Determine the [x, y] coordinate at the center of the cell enclosing the given text.  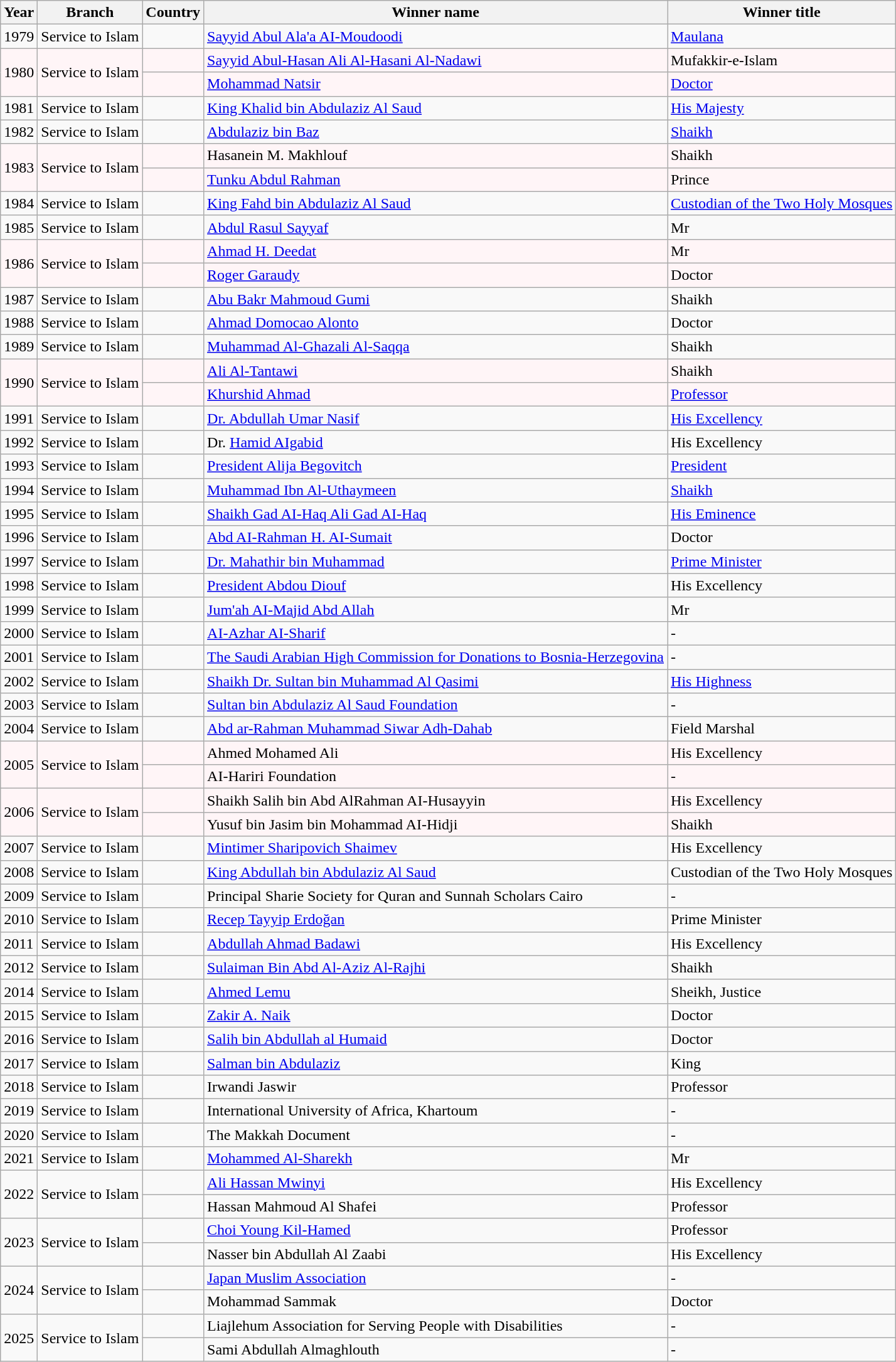
Winner title [782, 13]
2003 [19, 705]
Sheikh, Justice [782, 991]
Shaikh Gad AI-Haq Ali Gad AI-Haq [435, 514]
Muhammad Ibn Al-Uthaymeen [435, 490]
2012 [19, 967]
1980 [19, 72]
2002 [19, 681]
Ahmad Domocao Alonto [435, 323]
Khurshid Ahmad [435, 395]
Sayyid Abul-Hasan Ali Al-Hasani Al-Nadawi [435, 60]
1990 [19, 383]
1992 [19, 442]
His Highness [782, 681]
1987 [19, 299]
Nasser bin Abdullah Al Zaabi [435, 1254]
The Makkah Document [435, 1135]
2001 [19, 657]
Mohammad Sammak [435, 1302]
Sulaiman Bin Abd Al-Aziz Al-Rajhi [435, 967]
Mohammad Natsir [435, 84]
Principal Sharie Society for Quran and Sunnah Scholars Cairo [435, 896]
His Majesty [782, 108]
1981 [19, 108]
Winner name [435, 13]
1991 [19, 418]
2021 [19, 1159]
Mohammed Al-Sharekh [435, 1159]
Jum'ah AI-Majid Abd Allah [435, 609]
2022 [19, 1194]
Choi Young Kil-Hamed [435, 1230]
Sayyid Abul Ala'a AI-Moudoodi [435, 36]
Ahmad H. Deedat [435, 251]
Abu Bakr Mahmoud Gumi [435, 299]
1984 [19, 203]
Dr. Hamid AIgabid [435, 442]
2017 [19, 1063]
Salman bin Abdulaziz [435, 1063]
2024 [19, 1290]
Sami Abdullah Almaghlouth [435, 1349]
1998 [19, 585]
2015 [19, 1015]
His Eminence [782, 514]
Irwandi Jaswir [435, 1087]
Abdullah Ahmad Badawi [435, 944]
Yusuf bin Jasim bin Mohammad AI-Hidji [435, 824]
1993 [19, 466]
2014 [19, 991]
1982 [19, 132]
Shaikh Dr. Sultan bin Muhammad Al Qasimi [435, 681]
Tunku Abdul Rahman [435, 179]
AI-Hariri Foundation [435, 777]
Recep Tayyip Erdoğan [435, 920]
1997 [19, 561]
Mintimer Sharipovich Shaimev [435, 848]
Ahmed Lemu [435, 991]
Shaikh Salih bin Abd AlRahman AI-Husayyin [435, 801]
President [782, 466]
Abdulaziz bin Baz [435, 132]
1983 [19, 168]
1979 [19, 36]
AI-Azhar AI-Sharif [435, 633]
Ali Hassan Mwinyi [435, 1183]
2005 [19, 765]
2023 [19, 1242]
Country [173, 13]
Year [19, 13]
Dr. Abdullah Umar Nasif [435, 418]
Sultan bin Abdulaziz Al Saud Foundation [435, 705]
International University of Africa, Khartoum [435, 1111]
2009 [19, 896]
Mufakkir-e-Islam [782, 60]
2006 [19, 812]
The Saudi Arabian High Commission for Donations to Bosnia-Herzegovina [435, 657]
Field Marshal [782, 729]
Zakir A. Naik [435, 1015]
King Khalid bin Abdulaziz Al Saud [435, 108]
1994 [19, 490]
2008 [19, 872]
1988 [19, 323]
Roger Garaudy [435, 275]
Abd ar-Rahman Muhammad Siwar Adh-Dahab [435, 729]
Japan Muslim Association [435, 1278]
Branch [90, 13]
1989 [19, 347]
2004 [19, 729]
2011 [19, 944]
1996 [19, 538]
Hasanein M. Makhlouf [435, 156]
Abd AI-Rahman H. AI-Sumait [435, 538]
2018 [19, 1087]
2025 [19, 1338]
King Abdullah bin Abdulaziz Al Saud [435, 872]
Ali Al-Tantawi [435, 371]
President Abdou Diouf [435, 585]
President Alija Begovitch [435, 466]
King Fahd bin Abdulaziz Al Saud [435, 203]
2019 [19, 1111]
2010 [19, 920]
1986 [19, 263]
Ahmed Mohamed Ali [435, 753]
2020 [19, 1135]
Prince [782, 179]
Hassan Mahmoud Al Shafei [435, 1206]
Liajlehum Association for Serving People with Disabilities [435, 1326]
Salih bin Abdullah al Humaid [435, 1039]
King [782, 1063]
1999 [19, 609]
2007 [19, 848]
1985 [19, 227]
Abdul Rasul Sayyaf [435, 227]
1995 [19, 514]
Muhammad Al-Ghazali Al-Saqqa [435, 347]
2000 [19, 633]
2016 [19, 1039]
Maulana [782, 36]
Dr. Mahathir bin Muhammad [435, 561]
